Extract the (X, Y) coordinate from the center of the cell holding the provided text.  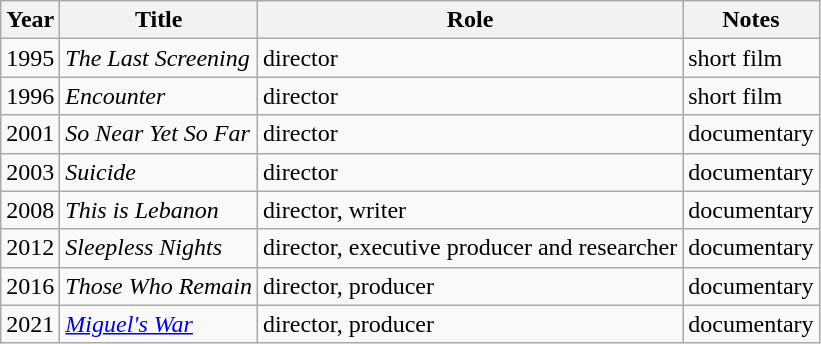
1995 (30, 58)
The Last Screening (159, 58)
2021 (30, 324)
2012 (30, 248)
2008 (30, 210)
2003 (30, 172)
Sleepless Nights (159, 248)
Title (159, 20)
Encounter (159, 96)
This is Lebanon (159, 210)
Those Who Remain (159, 286)
Miguel's War (159, 324)
Notes (751, 20)
2016 (30, 286)
Role (470, 20)
1996 (30, 96)
Suicide (159, 172)
director, writer (470, 210)
So Near Yet So Far (159, 134)
director, executive producer and researcher (470, 248)
Year (30, 20)
2001 (30, 134)
